Return the (x, y) coordinate for the center point of the cell that contains the specified text.  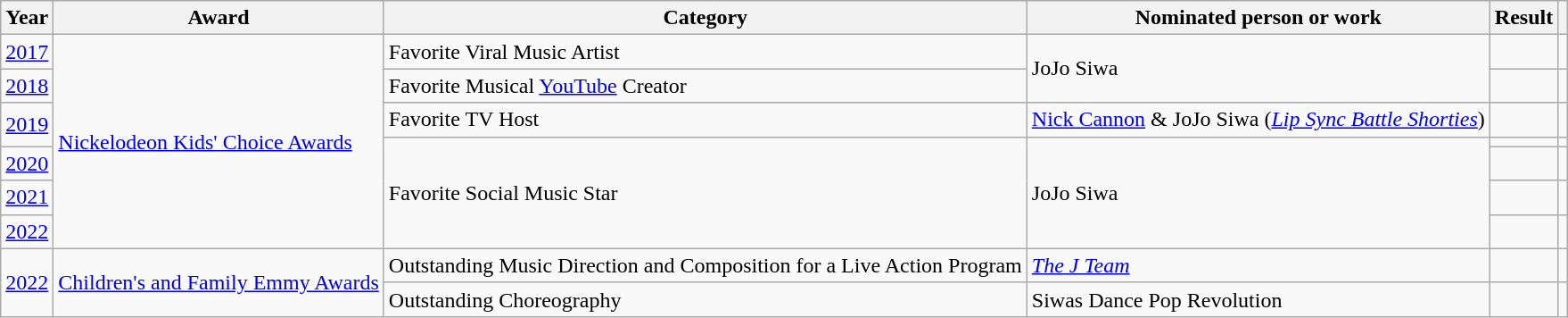
Year (27, 18)
Outstanding Choreography (705, 299)
Siwas Dance Pop Revolution (1258, 299)
Children's and Family Emmy Awards (219, 282)
Favorite Social Music Star (705, 193)
Nominated person or work (1258, 18)
2020 (27, 163)
Category (705, 18)
Outstanding Music Direction and Composition for a Live Action Program (705, 265)
2018 (27, 86)
Nick Cannon & JoJo Siwa (Lip Sync Battle Shorties) (1258, 120)
Favorite TV Host (705, 120)
2017 (27, 52)
The J Team (1258, 265)
Nickelodeon Kids' Choice Awards (219, 141)
Favorite Musical YouTube Creator (705, 86)
Award (219, 18)
Result (1523, 18)
Favorite Viral Music Artist (705, 52)
2019 (27, 125)
2021 (27, 197)
